Capture the cell that displays the provided text and extract its [x, y] central coordinate. 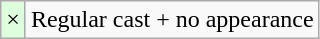
Regular cast + no appearance [172, 20]
× [14, 20]
